Detect which cell encompasses the target text, then output its (X, Y) center coordinate. 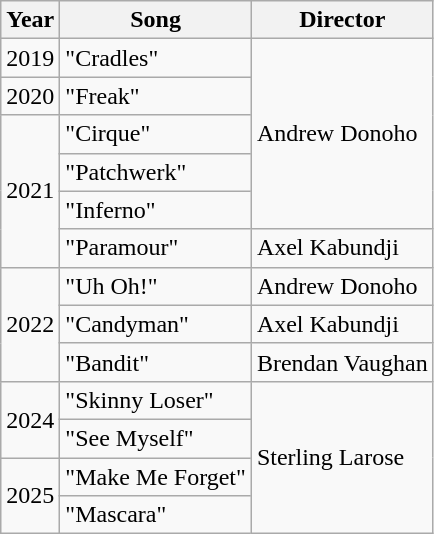
Year (30, 20)
"Cirque" (156, 134)
2024 (30, 419)
"Make Me Forget" (156, 477)
"See Myself" (156, 438)
"Bandit" (156, 362)
"Uh Oh!" (156, 286)
"Skinny Loser" (156, 400)
"Inferno" (156, 210)
"Freak" (156, 96)
2020 (30, 96)
2021 (30, 191)
Director (342, 20)
2019 (30, 58)
"Paramour" (156, 248)
Sterling Larose (342, 457)
2025 (30, 496)
"Cradles" (156, 58)
"Mascara" (156, 515)
2022 (30, 324)
Song (156, 20)
Brendan Vaughan (342, 362)
"Candyman" (156, 324)
"Patchwerk" (156, 172)
